Detect which cell encompasses the target text, then output its [X, Y] center coordinate. 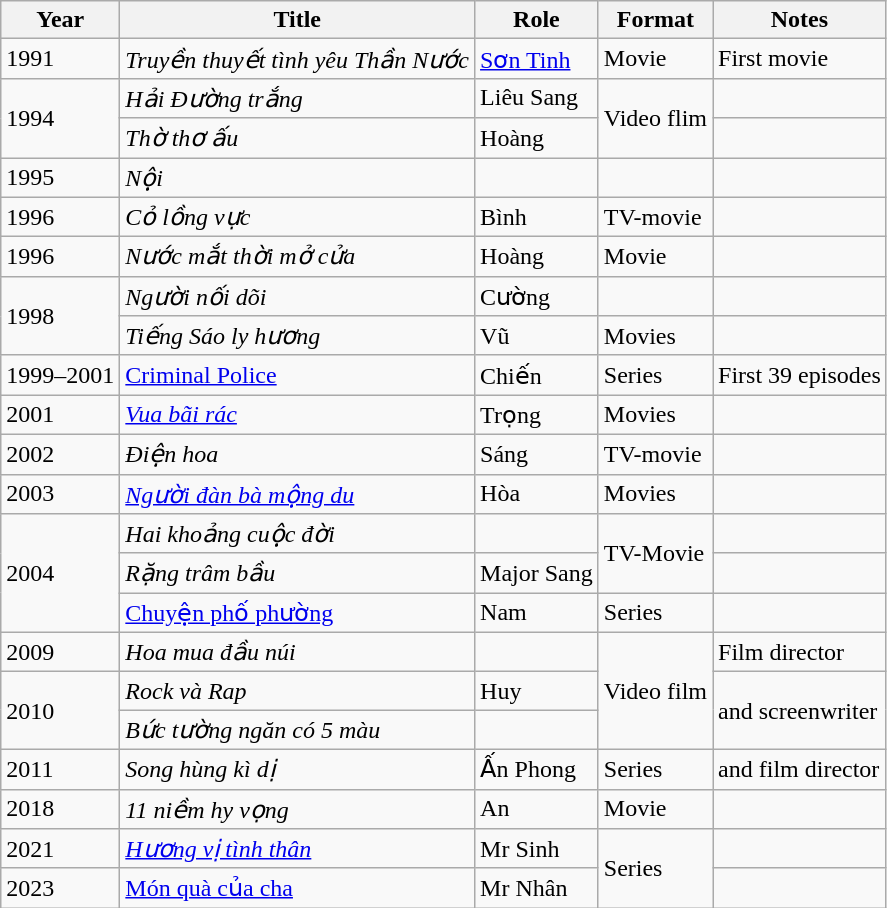
First movie [800, 59]
An [537, 809]
Hòa [537, 494]
Bức tường ngăn có 5 màu [298, 730]
Truyền thuyết tình yêu Thần Nước [298, 59]
2023 [60, 888]
Year [60, 20]
Mr Nhân [537, 888]
Huy [537, 691]
Chiến [537, 375]
2009 [60, 652]
Tiếng Sáo ly hương [298, 336]
2021 [60, 849]
Mr Sinh [537, 849]
Hương vị tình thân [298, 849]
Major Sang [537, 573]
Video flim [655, 118]
Criminal Police [298, 375]
TV-Movie [655, 554]
1999–2001 [60, 375]
2002 [60, 454]
2018 [60, 809]
Hai khoảng cuộc đời [298, 534]
1995 [60, 178]
Liêu Sang [537, 98]
Thờ thơ ấu [298, 138]
2011 [60, 769]
Ấn Phong [537, 769]
Người đàn bà mộng du [298, 494]
Sơn Tinh [537, 59]
Hoa mua đầu núi [298, 652]
Nội [298, 178]
Nước mắt thời mở cửa [298, 257]
2003 [60, 494]
Điện hoa [298, 454]
Trọng [537, 415]
2001 [60, 415]
Vũ [537, 336]
Chuyện phố phường [298, 613]
Title [298, 20]
Sáng [537, 454]
Video film [655, 690]
and screenwriter [800, 711]
Bình [537, 217]
Vua bãi rác [298, 415]
11 niềm hy vọng [298, 809]
1998 [60, 316]
Rặng trâm bầu [298, 573]
Role [537, 20]
Hải Đường trắng [298, 98]
First 39 episodes [800, 375]
Format [655, 20]
2004 [60, 574]
1991 [60, 59]
Rock và Rap [298, 691]
1994 [60, 118]
Cỏ lồng vực [298, 217]
Người nối dõi [298, 296]
2010 [60, 711]
Song hùng kì dị [298, 769]
Món quà của cha [298, 888]
Nam [537, 613]
Notes [800, 20]
Cường [537, 296]
and film director [800, 769]
Film director [800, 652]
